Scan for the cell matching the given text and deliver its [x, y] coordinate at center. 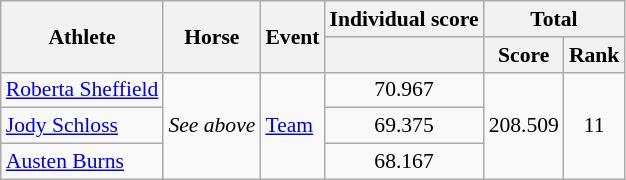
Austen Burns [82, 162]
68.167 [404, 162]
See above [212, 126]
Jody Schloss [82, 126]
Roberta Sheffield [82, 90]
Rank [594, 55]
Event [292, 36]
Team [292, 126]
Individual score [404, 19]
Horse [212, 36]
Score [524, 55]
Total [554, 19]
70.967 [404, 90]
11 [594, 126]
69.375 [404, 126]
208.509 [524, 126]
Athlete [82, 36]
